Scan for the cell matching the given text and deliver its (x, y) coordinate at center. 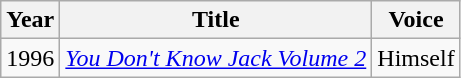
You Don't Know Jack Volume 2 (216, 58)
1996 (30, 58)
Year (30, 20)
Himself (416, 58)
Title (216, 20)
Voice (416, 20)
